Determine the (X, Y) coordinate at the center of the cell enclosing the given text.  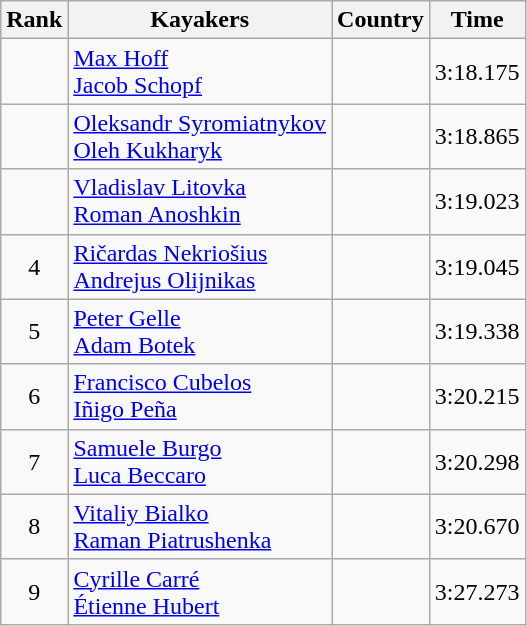
Time (477, 20)
3:20.215 (477, 396)
4 (34, 266)
3:20.298 (477, 462)
3:19.023 (477, 202)
Samuele BurgoLuca Beccaro (200, 462)
Rank (34, 20)
7 (34, 462)
Kayakers (200, 20)
Country (381, 20)
Francisco CubelosIñigo Peña (200, 396)
Vladislav LitovkaRoman Anoshkin (200, 202)
Peter GelleAdam Botek (200, 332)
Vitaliy BialkoRaman Piatrushenka (200, 526)
Max HoffJacob Schopf (200, 72)
5 (34, 332)
6 (34, 396)
3:18.865 (477, 136)
3:18.175 (477, 72)
Oleksandr SyromiatnykovOleh Kukharyk (200, 136)
3:20.670 (477, 526)
Cyrille CarréÉtienne Hubert (200, 592)
3:27.273 (477, 592)
Ričardas NekriošiusAndrejus Olijnikas (200, 266)
8 (34, 526)
9 (34, 592)
3:19.338 (477, 332)
3:19.045 (477, 266)
